Pinpoint the cell where the given text exists, returning its [x, y] midpoint coordinate. 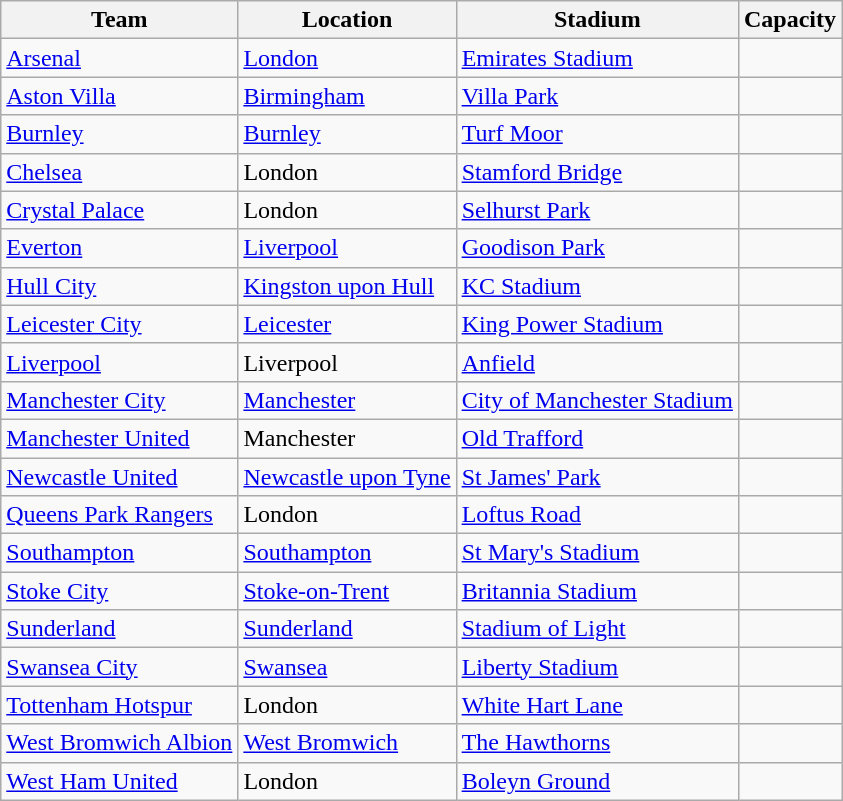
Anfield [597, 362]
Arsenal [120, 58]
Stoke City [120, 591]
Goodison Park [597, 248]
Britannia Stadium [597, 591]
Old Trafford [597, 438]
Boleyn Ground [597, 781]
Leicester [347, 324]
Selhurst Park [597, 210]
Leicester City [120, 324]
Team [120, 20]
Everton [120, 248]
Kingston upon Hull [347, 286]
Hull City [120, 286]
Manchester United [120, 438]
Location [347, 20]
Newcastle United [120, 477]
Crystal Palace [120, 210]
Stamford Bridge [597, 172]
St James' Park [597, 477]
Stoke-on-Trent [347, 591]
Tottenham Hotspur [120, 705]
Loftus Road [597, 515]
West Ham United [120, 781]
Manchester City [120, 400]
The Hawthorns [597, 743]
King Power Stadium [597, 324]
Aston Villa [120, 96]
Newcastle upon Tyne [347, 477]
Chelsea [120, 172]
Swansea City [120, 667]
West Bromwich Albion [120, 743]
Emirates Stadium [597, 58]
White Hart Lane [597, 705]
Stadium of Light [597, 629]
Turf Moor [597, 134]
Capacity [790, 20]
Birmingham [347, 96]
Villa Park [597, 96]
Liberty Stadium [597, 667]
City of Manchester Stadium [597, 400]
Swansea [347, 667]
KC Stadium [597, 286]
Stadium [597, 20]
Queens Park Rangers [120, 515]
West Bromwich [347, 743]
St Mary's Stadium [597, 553]
